Capture the cell that displays the provided text and extract its [x, y] central coordinate. 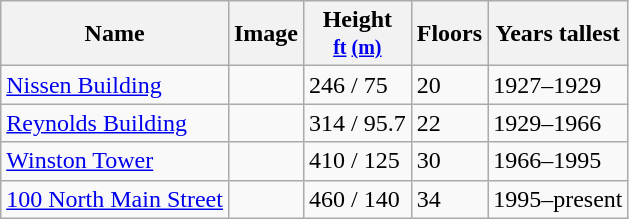
22 [449, 123]
20 [449, 85]
100 North Main Street [115, 199]
Years tallest [558, 34]
246 / 75 [357, 85]
Name [115, 34]
Floors [449, 34]
1995–present [558, 199]
460 / 140 [357, 199]
1966–1995 [558, 161]
1929–1966 [558, 123]
Nissen Building [115, 85]
Height ft (m) [357, 34]
410 / 125 [357, 161]
34 [449, 199]
Image [266, 34]
1927–1929 [558, 85]
Reynolds Building [115, 123]
Winston Tower [115, 161]
314 / 95.7 [357, 123]
30 [449, 161]
